Provide the (X, Y) coordinate of the cell's center where the given text is located.  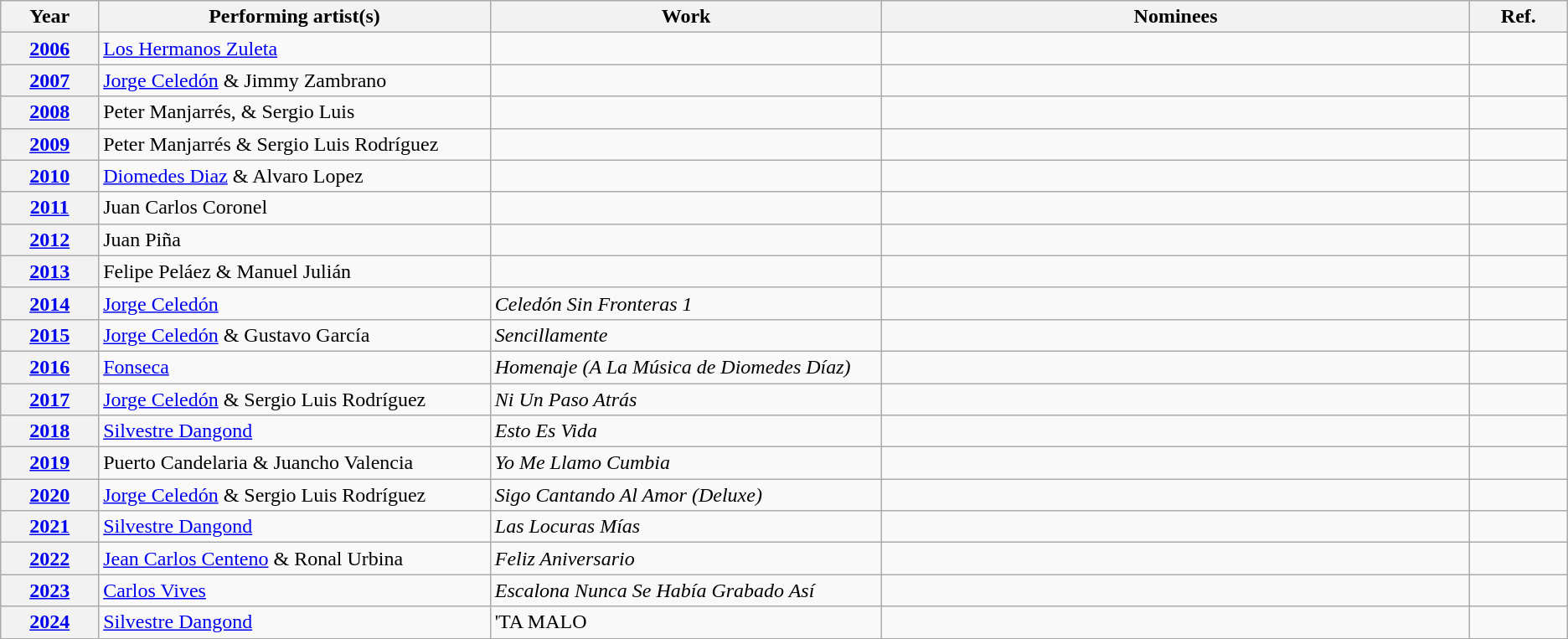
Jorge Celedón & Jimmy Zambrano (295, 80)
Felipe Peláez & Manuel Julián (295, 271)
2012 (50, 240)
Diomedes Diaz & Alvaro Lopez (295, 176)
Juan Piña (295, 240)
Year (50, 17)
Feliz Aniversario (686, 559)
2016 (50, 367)
2020 (50, 495)
2015 (50, 335)
Jorge Celedón (295, 303)
2009 (50, 144)
Ni Un Paso Atrás (686, 399)
Nominees (1176, 17)
Los Hermanos Zuleta (295, 49)
Juan Carlos Coronel (295, 208)
2010 (50, 176)
2022 (50, 559)
2019 (50, 463)
Sigo Cantando Al Amor (Deluxe) (686, 495)
2006 (50, 49)
2021 (50, 527)
Peter Manjarrés & Sergio Luis Rodríguez (295, 144)
2017 (50, 399)
Yo Me Llamo Cumbia (686, 463)
Carlos Vives (295, 590)
Puerto Candelaria & Juancho Valencia (295, 463)
Ref. (1518, 17)
Homenaje (A La Música de Diomedes Díaz) (686, 367)
Las Locuras Mías (686, 527)
Escalona Nunca Se Había Grabado Así (686, 590)
Jorge Celedón & Gustavo García (295, 335)
2008 (50, 112)
Sencillamente (686, 335)
Work (686, 17)
2011 (50, 208)
Esto Es Vida (686, 431)
Jean Carlos Centeno & Ronal Urbina (295, 559)
Celedón Sin Fronteras 1 (686, 303)
2018 (50, 431)
2023 (50, 590)
2014 (50, 303)
2024 (50, 622)
2013 (50, 271)
'TA MALO (686, 622)
Fonseca (295, 367)
Peter Manjarrés, & Sergio Luis (295, 112)
2007 (50, 80)
Performing artist(s) (295, 17)
